Locate the cell with the specified text and output its (X, Y) center coordinate. 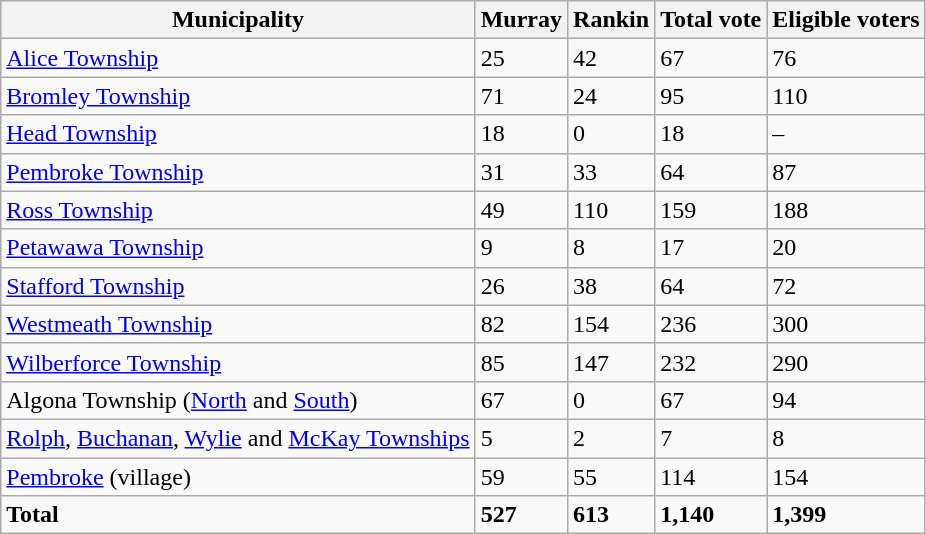
232 (711, 362)
Head Township (238, 134)
55 (612, 477)
24 (612, 96)
147 (612, 362)
49 (521, 210)
Murray (521, 20)
188 (846, 210)
Wilberforce Township (238, 362)
Pembroke (village) (238, 477)
17 (711, 248)
Stafford Township (238, 286)
95 (711, 96)
– (846, 134)
114 (711, 477)
7 (711, 438)
1,140 (711, 515)
Eligible voters (846, 20)
527 (521, 515)
9 (521, 248)
82 (521, 324)
1,399 (846, 515)
94 (846, 400)
Municipality (238, 20)
Bromley Township (238, 96)
290 (846, 362)
20 (846, 248)
59 (521, 477)
31 (521, 172)
Pembroke Township (238, 172)
159 (711, 210)
38 (612, 286)
71 (521, 96)
Westmeath Township (238, 324)
42 (612, 58)
Petawawa Township (238, 248)
Rankin (612, 20)
33 (612, 172)
Algona Township (North and South) (238, 400)
5 (521, 438)
2 (612, 438)
76 (846, 58)
Alice Township (238, 58)
26 (521, 286)
72 (846, 286)
Total vote (711, 20)
Rolph, Buchanan, Wylie and McKay Townships (238, 438)
25 (521, 58)
Ross Township (238, 210)
87 (846, 172)
613 (612, 515)
Total (238, 515)
85 (521, 362)
300 (846, 324)
236 (711, 324)
